Extract the [X, Y] coordinate from the center of the cell holding the provided text.  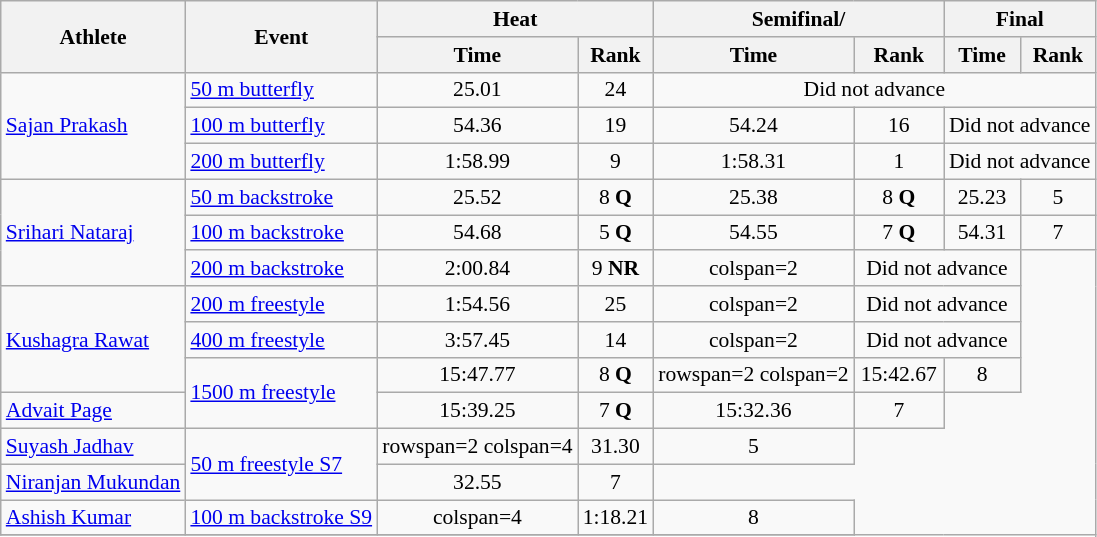
Ashish Kumar [94, 518]
Advait Page [94, 411]
rowspan=2 colspan=2 [754, 375]
15:32.36 [754, 411]
Kushagra Rawat [94, 340]
54.55 [754, 233]
16 [899, 126]
200 m backstroke [281, 269]
54.68 [478, 233]
1:54.56 [478, 304]
15:39.25 [478, 411]
24 [616, 90]
9 NR [616, 269]
Srihari Nataraj [94, 232]
Athlete [94, 36]
1:58.31 [754, 162]
Sajan Prakash [94, 126]
5 Q [616, 233]
14 [616, 340]
50 m butterfly [281, 90]
50 m freestyle S7 [281, 464]
200 m freestyle [281, 304]
2:00.84 [478, 269]
100 m backstroke [281, 233]
100 m butterfly [281, 126]
25.23 [982, 197]
Suyash Jadhav [94, 447]
25.38 [754, 197]
Heat [515, 19]
15:42.67 [899, 375]
1:58.99 [478, 162]
Niranjan Mukundan [94, 482]
15:47.77 [478, 375]
100 m backstroke S9 [281, 518]
32.55 [478, 482]
3:57.45 [478, 340]
1:18.21 [616, 518]
colspan=4 [478, 518]
rowspan=2 colspan=4 [478, 447]
400 m freestyle [281, 340]
200 m butterfly [281, 162]
54.31 [982, 233]
9 [616, 162]
25.52 [478, 197]
1 [899, 162]
54.36 [478, 126]
25.01 [478, 90]
50 m backstroke [281, 197]
Final [1020, 19]
31.30 [616, 447]
25 [616, 304]
19 [616, 126]
54.24 [754, 126]
Semifinal/ [798, 19]
1500 m freestyle [281, 392]
Event [281, 36]
